Return the (x, y) coordinate for the center point of the cell that contains the specified text.  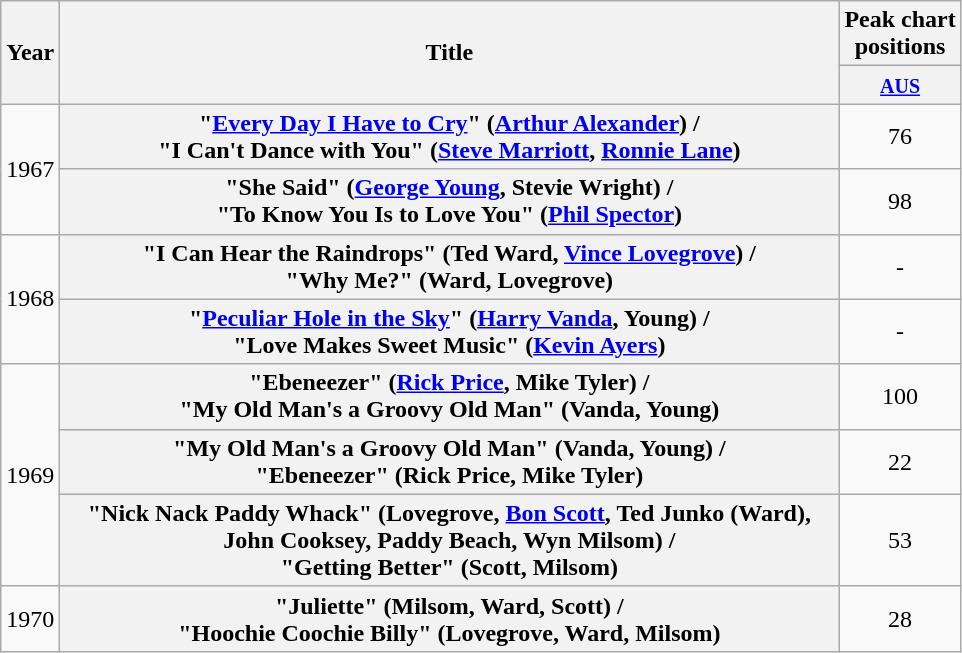
1967 (30, 169)
"I Can Hear the Raindrops" (Ted Ward, Vince Lovegrove) / "Why Me?" (Ward, Lovegrove) (450, 266)
1970 (30, 618)
28 (900, 618)
"Juliette" (Milsom, Ward, Scott) / "Hoochie Coochie Billy" (Lovegrove, Ward, Milsom) (450, 618)
"Peculiar Hole in the Sky" (Harry Vanda, Young) / "Love Makes Sweet Music" (Kevin Ayers) (450, 332)
Peak chartpositions (900, 34)
"Ebeneezer" (Rick Price, Mike Tyler) / "My Old Man's a Groovy Old Man" (Vanda, Young) (450, 396)
53 (900, 540)
22 (900, 462)
AUS (900, 85)
1969 (30, 475)
Title (450, 52)
"She Said" (George Young, Stevie Wright) / "To Know You Is to Love You" (Phil Spector) (450, 202)
Year (30, 52)
"My Old Man's a Groovy Old Man" (Vanda, Young) / "Ebeneezer" (Rick Price, Mike Tyler) (450, 462)
76 (900, 136)
"Nick Nack Paddy Whack" (Lovegrove, Bon Scott, Ted Junko (Ward), John Cooksey, Paddy Beach, Wyn Milsom) / "Getting Better" (Scott, Milsom) (450, 540)
98 (900, 202)
1968 (30, 299)
100 (900, 396)
"Every Day I Have to Cry" (Arthur Alexander) / "I Can't Dance with You" (Steve Marriott, Ronnie Lane) (450, 136)
